Output the [x, y] coordinate of the center of the cell containing the given text.  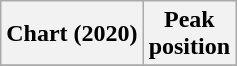
Chart (2020) [72, 34]
Peakposition [189, 34]
